Determine the [x, y] coordinate at the center of the cell enclosing the given text.  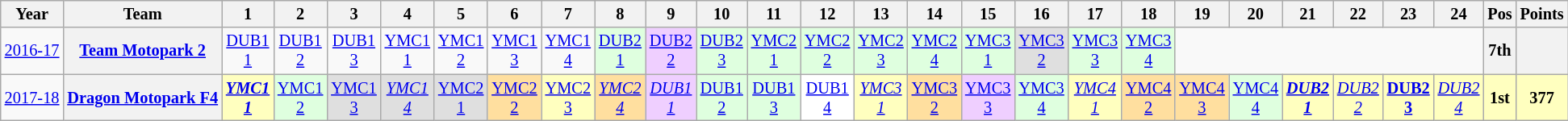
Team Motopark 2 [142, 51]
15 [988, 14]
22 [1358, 14]
10 [721, 14]
8 [620, 14]
17 [1095, 14]
21 [1307, 14]
7th [1499, 51]
Pos [1499, 14]
9 [671, 14]
2 [300, 14]
YMC41 [1095, 98]
18 [1148, 14]
13 [880, 14]
YMC44 [1256, 98]
2016-17 [32, 51]
3 [353, 14]
DUB14 [827, 98]
23 [1409, 14]
1st [1499, 98]
YMC42 [1148, 98]
Points [1542, 14]
16 [1041, 14]
YMC43 [1202, 98]
2017-18 [32, 98]
11 [774, 14]
377 [1542, 98]
1 [248, 14]
6 [514, 14]
5 [461, 14]
14 [935, 14]
24 [1459, 14]
Dragon Motopark F4 [142, 98]
12 [827, 14]
19 [1202, 14]
Year [32, 14]
Team [142, 14]
20 [1256, 14]
7 [568, 14]
4 [408, 14]
DUB24 [1459, 98]
